Pinpoint the cell where the given text exists, returning its [X, Y] midpoint coordinate. 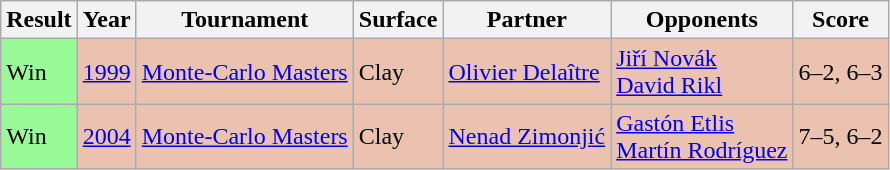
Opponents [702, 20]
Result [39, 20]
7–5, 6–2 [840, 136]
Surface [398, 20]
Partner [527, 20]
Tournament [244, 20]
Year [106, 20]
Nenad Zimonjić [527, 136]
Score [840, 20]
Gastón Etlis Martín Rodríguez [702, 136]
2004 [106, 136]
6–2, 6–3 [840, 72]
Olivier Delaître [527, 72]
1999 [106, 72]
Jiří Novák David Rikl [702, 72]
